Provide the (X, Y) coordinate of the cell's center where the given text is located.  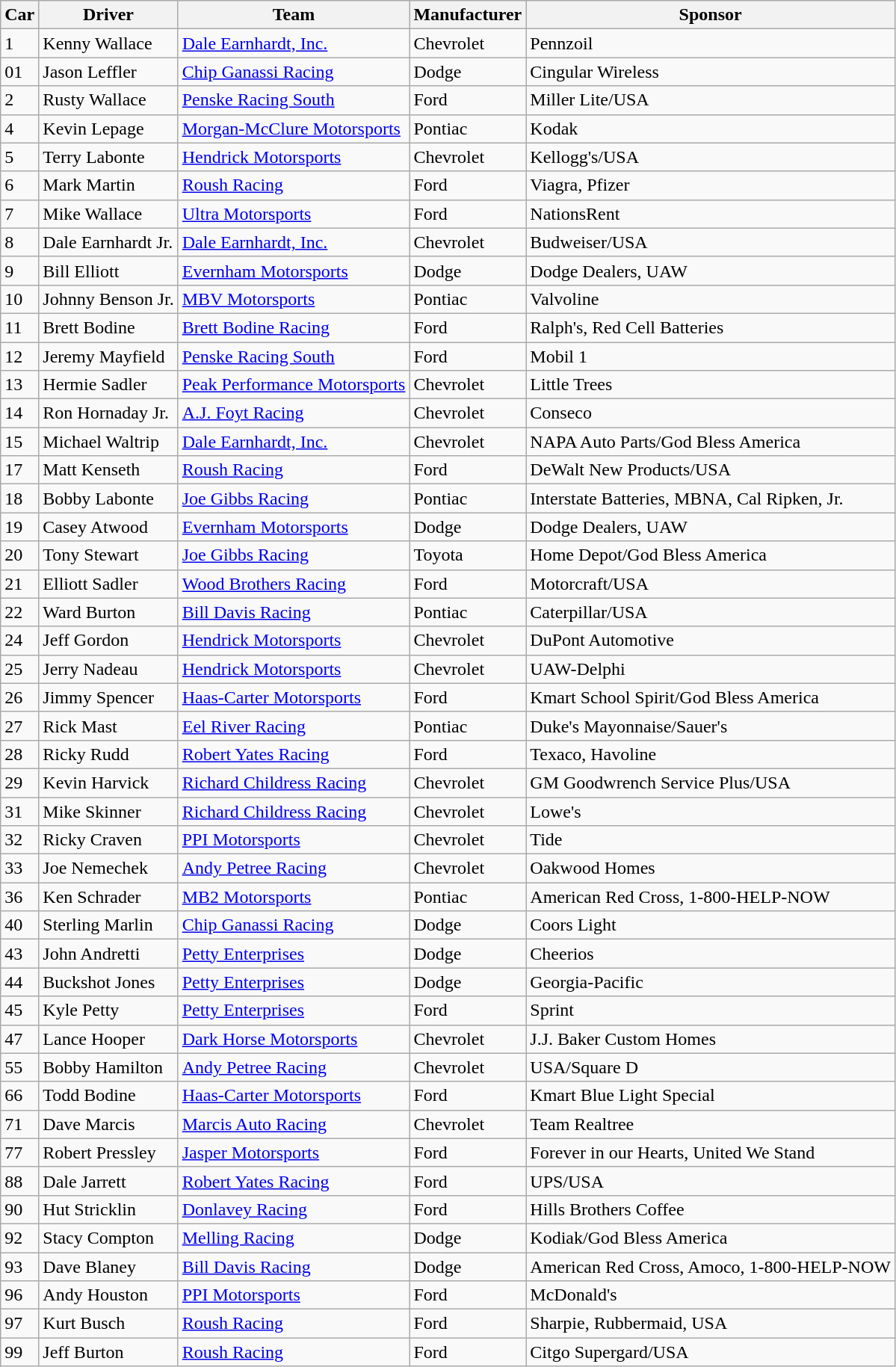
Citgo Supergard/USA (711, 1352)
Ron Hornaday Jr. (108, 413)
Sterling Marlin (108, 925)
Kevin Lepage (108, 129)
Ricky Craven (108, 840)
Kenny Wallace (108, 43)
77 (19, 1152)
14 (19, 413)
Hills Brothers Coffee (711, 1209)
9 (19, 271)
Mobil 1 (711, 357)
29 (19, 783)
J.J. Baker Custom Homes (711, 1039)
Valvoline (711, 299)
Toyota (468, 555)
Tony Stewart (108, 555)
Dark Horse Motorsports (294, 1039)
Sponsor (711, 15)
Bill Elliott (108, 271)
Oakwood Homes (711, 868)
22 (19, 612)
Tide (711, 840)
Mike Skinner (108, 811)
Ultra Motorsports (294, 214)
Kmart Blue Light Special (711, 1096)
Dave Blaney (108, 1267)
Stacy Compton (108, 1238)
Jeff Burton (108, 1352)
Kyle Petty (108, 1010)
47 (19, 1039)
Bobby Hamilton (108, 1067)
Interstate Batteries, MBNA, Cal Ripken, Jr. (711, 499)
12 (19, 357)
Matt Kenseth (108, 470)
88 (19, 1181)
Ralph's, Red Cell Batteries (711, 327)
Georgia-Pacific (711, 982)
Peak Performance Motorsports (294, 385)
Hut Stricklin (108, 1209)
01 (19, 72)
Viagra, Pfizer (711, 185)
American Red Cross, 1-800-HELP-NOW (711, 897)
43 (19, 954)
MBV Motorsports (294, 299)
24 (19, 641)
Jeremy Mayfield (108, 357)
33 (19, 868)
Kodak (711, 129)
66 (19, 1096)
2 (19, 100)
21 (19, 584)
Sprint (711, 1010)
Mike Wallace (108, 214)
DuPont Automotive (711, 641)
Ricky Rudd (108, 754)
6 (19, 185)
Dave Marcis (108, 1124)
92 (19, 1238)
Ken Schrader (108, 897)
Forever in our Hearts, United We Stand (711, 1152)
Miller Lite/USA (711, 100)
Kevin Harvick (108, 783)
Casey Atwood (108, 527)
Kmart School Spirit/God Bless America (711, 697)
1 (19, 43)
NAPA Auto Parts/God Bless America (711, 442)
Home Depot/God Bless America (711, 555)
Mark Martin (108, 185)
Kodiak/God Bless America (711, 1238)
Joe Nemechek (108, 868)
90 (19, 1209)
27 (19, 726)
Rick Mast (108, 726)
7 (19, 214)
Bobby Labonte (108, 499)
Team Realtree (711, 1124)
19 (19, 527)
Buckshot Jones (108, 982)
13 (19, 385)
Donlavey Racing (294, 1209)
Jerry Nadeau (108, 669)
Manufacturer (468, 15)
Team (294, 15)
20 (19, 555)
Duke's Mayonnaise/Sauer's (711, 726)
UAW-Delphi (711, 669)
MB2 Motorsports (294, 897)
DeWalt New Products/USA (711, 470)
Ward Burton (108, 612)
Coors Light (711, 925)
NationsRent (711, 214)
96 (19, 1295)
Caterpillar/USA (711, 612)
Kellogg's/USA (711, 157)
Morgan-McClure Motorsports (294, 129)
4 (19, 129)
Robert Pressley (108, 1152)
93 (19, 1267)
Conseco (711, 413)
UPS/USA (711, 1181)
American Red Cross, Amoco, 1-800-HELP-NOW (711, 1267)
99 (19, 1352)
40 (19, 925)
44 (19, 982)
Dale Earnhardt Jr. (108, 242)
31 (19, 811)
71 (19, 1124)
Motorcraft/USA (711, 584)
Jason Leffler (108, 72)
Todd Bodine (108, 1096)
Little Trees (711, 385)
Andy Houston (108, 1295)
Sharpie, Rubbermaid, USA (711, 1324)
Lance Hooper (108, 1039)
Jimmy Spencer (108, 697)
Cingular Wireless (711, 72)
32 (19, 840)
Cheerios (711, 954)
Melling Racing (294, 1238)
97 (19, 1324)
Kurt Busch (108, 1324)
10 (19, 299)
17 (19, 470)
Jeff Gordon (108, 641)
8 (19, 242)
Driver (108, 15)
Brett Bodine Racing (294, 327)
Elliott Sadler (108, 584)
11 (19, 327)
Wood Brothers Racing (294, 584)
26 (19, 697)
25 (19, 669)
Johnny Benson Jr. (108, 299)
5 (19, 157)
Hermie Sadler (108, 385)
36 (19, 897)
A.J. Foyt Racing (294, 413)
Lowe's (711, 811)
15 (19, 442)
USA/Square D (711, 1067)
Dale Jarrett (108, 1181)
Marcis Auto Racing (294, 1124)
28 (19, 754)
45 (19, 1010)
Budweiser/USA (711, 242)
18 (19, 499)
Terry Labonte (108, 157)
Pennzoil (711, 43)
Brett Bodine (108, 327)
John Andretti (108, 954)
Car (19, 15)
McDonald's (711, 1295)
55 (19, 1067)
Texaco, Havoline (711, 754)
Michael Waltrip (108, 442)
Jasper Motorsports (294, 1152)
Rusty Wallace (108, 100)
GM Goodwrench Service Plus/USA (711, 783)
Eel River Racing (294, 726)
